Detect which cell encompasses the target text, then output its (X, Y) center coordinate. 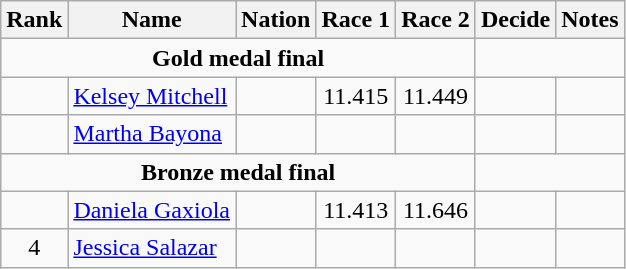
Bronze medal final (238, 172)
Daniela Gaxiola (152, 210)
11.449 (436, 96)
Notes (590, 20)
Gold medal final (238, 58)
Race 1 (356, 20)
Name (152, 20)
Rank (34, 20)
4 (34, 248)
Kelsey Mitchell (152, 96)
Nation (276, 20)
Jessica Salazar (152, 248)
11.646 (436, 210)
11.413 (356, 210)
Martha Bayona (152, 134)
11.415 (356, 96)
Race 2 (436, 20)
Decide (515, 20)
